Find where the given text appears and provide that cell's center as [x, y] coordinate. 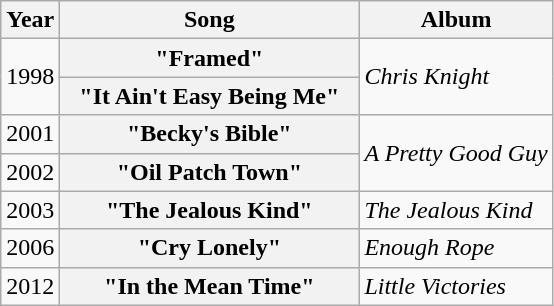
"The Jealous Kind" [210, 210]
2001 [30, 134]
2003 [30, 210]
The Jealous Kind [456, 210]
"Framed" [210, 58]
2006 [30, 248]
"Becky's Bible" [210, 134]
A Pretty Good Guy [456, 153]
Album [456, 20]
"Oil Patch Town" [210, 172]
"In the Mean Time" [210, 286]
Enough Rope [456, 248]
Chris Knight [456, 77]
"Cry Lonely" [210, 248]
"It Ain't Easy Being Me" [210, 96]
1998 [30, 77]
2012 [30, 286]
Year [30, 20]
2002 [30, 172]
Little Victories [456, 286]
Song [210, 20]
